Identify which cell holds the provided text, then report its (x, y) central coordinate. 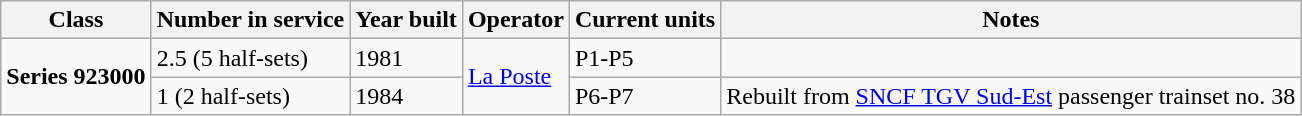
1981 (406, 58)
Notes (1011, 20)
P6-P7 (644, 96)
P1-P5 (644, 58)
Number in service (250, 20)
Operator (516, 20)
La Poste (516, 77)
Class (76, 20)
1984 (406, 96)
2.5 (5 half-sets) (250, 58)
Current units (644, 20)
1 (2 half-sets) (250, 96)
Rebuilt from SNCF TGV Sud-Est passenger trainset no. 38 (1011, 96)
Series 923000 (76, 77)
Year built (406, 20)
